Extract the (x, y) coordinate from the center of the cell holding the provided text.  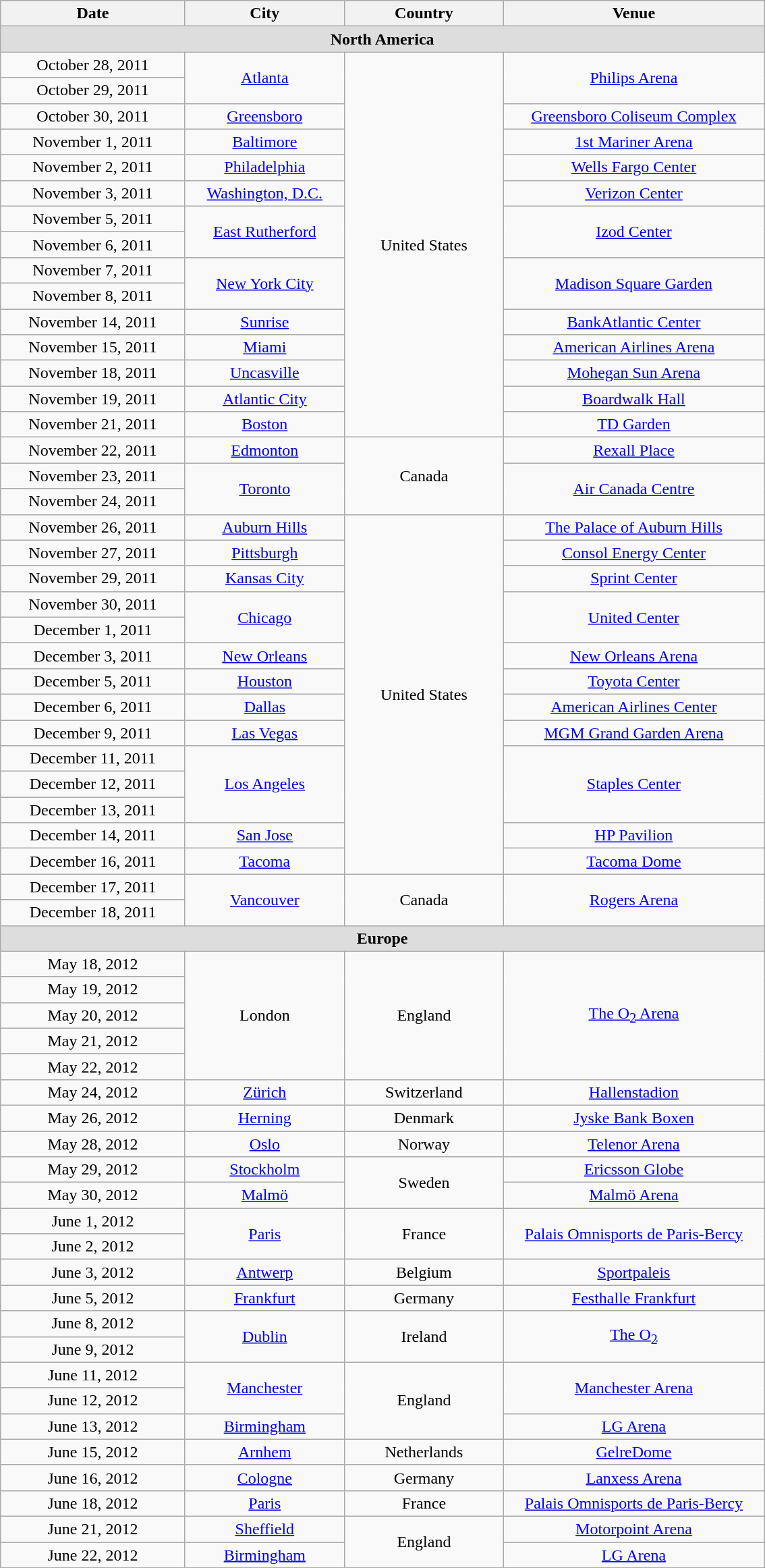
Zürich (264, 1092)
Sheffield (264, 1529)
Air Canada Centre (633, 489)
Consol Energy Center (633, 553)
November 7, 2011 (93, 270)
Antwerp (264, 1272)
Arnhem (264, 1452)
December 14, 2011 (93, 836)
November 24, 2011 (93, 502)
November 1, 2011 (93, 142)
Philips Arena (633, 78)
June 1, 2012 (93, 1221)
May 21, 2012 (93, 1041)
HP Pavilion (633, 836)
Malmö (264, 1195)
New Orleans Arena (633, 655)
November 3, 2011 (93, 193)
May 28, 2012 (93, 1144)
Denmark (424, 1118)
June 8, 2012 (93, 1324)
Venue (633, 13)
Malmö Arena (633, 1195)
June 15, 2012 (93, 1452)
Washington, D.C. (264, 193)
November 18, 2011 (93, 373)
June 9, 2012 (93, 1349)
Baltimore (264, 142)
May 26, 2012 (93, 1118)
December 6, 2011 (93, 707)
November 2, 2011 (93, 167)
May 29, 2012 (93, 1170)
Country (424, 13)
November 14, 2011 (93, 322)
June 16, 2012 (93, 1478)
Oslo (264, 1144)
May 22, 2012 (93, 1066)
Boardwalk Hall (633, 399)
June 3, 2012 (93, 1272)
November 26, 2011 (93, 527)
Telenor Arena (633, 1144)
North America (382, 39)
Kansas City (264, 578)
Ireland (424, 1336)
October 30, 2011 (93, 116)
Netherlands (424, 1452)
United Center (633, 617)
Belgium (424, 1272)
Greensboro (264, 116)
December 1, 2011 (93, 630)
Ericsson Globe (633, 1170)
May 30, 2012 (93, 1195)
December 5, 2011 (93, 681)
Verizon Center (633, 193)
October 29, 2011 (93, 90)
Uncasville (264, 373)
Norway (424, 1144)
November 19, 2011 (93, 399)
City (264, 13)
December 9, 2011 (93, 732)
The O2 (633, 1336)
Boston (264, 425)
Rexall Place (633, 450)
Dublin (264, 1336)
Dallas (264, 707)
Switzerland (424, 1092)
December 3, 2011 (93, 655)
Greensboro Coliseum Complex (633, 116)
June 22, 2012 (93, 1555)
Stockholm (264, 1170)
Houston (264, 681)
June 21, 2012 (93, 1529)
Sprint Center (633, 578)
Manchester (264, 1388)
Manchester Arena (633, 1388)
Toronto (264, 489)
Herning (264, 1118)
Tacoma (264, 861)
May 24, 2012 (93, 1092)
November 29, 2011 (93, 578)
June 12, 2012 (93, 1401)
Lanxess Arena (633, 1478)
November 23, 2011 (93, 476)
East Rutherford (264, 232)
May 18, 2012 (93, 964)
Miami (264, 348)
Frankfurt (264, 1298)
Mohegan Sun Arena (633, 373)
June 5, 2012 (93, 1298)
Europe (382, 938)
New York City (264, 283)
Jyske Bank Boxen (633, 1118)
June 2, 2012 (93, 1247)
Vancouver (264, 900)
December 17, 2011 (93, 887)
Sportpaleis (633, 1272)
May 19, 2012 (93, 990)
November 27, 2011 (93, 553)
December 12, 2011 (93, 784)
Chicago (264, 617)
November 6, 2011 (93, 244)
Pittsburgh (264, 553)
November 21, 2011 (93, 425)
December 13, 2011 (93, 810)
November 8, 2011 (93, 296)
TD Garden (633, 425)
GelreDome (633, 1452)
December 11, 2011 (93, 759)
November 22, 2011 (93, 450)
Sweden (424, 1183)
October 28, 2011 (93, 65)
BankAtlantic Center (633, 322)
Date (93, 13)
December 16, 2011 (93, 861)
Staples Center (633, 784)
Motorpoint Arena (633, 1529)
November 30, 2011 (93, 604)
June 13, 2012 (93, 1426)
Sunrise (264, 322)
December 18, 2011 (93, 913)
June 18, 2012 (93, 1503)
American Airlines Arena (633, 348)
November 15, 2011 (93, 348)
New Orleans (264, 655)
Los Angeles (264, 784)
Izod Center (633, 232)
London (264, 1015)
MGM Grand Garden Arena (633, 732)
The O2 Arena (633, 1015)
Festhalle Frankfurt (633, 1298)
Auburn Hills (264, 527)
Wells Fargo Center (633, 167)
Toyota Center (633, 681)
June 11, 2012 (93, 1375)
Las Vegas (264, 732)
Philadelphia (264, 167)
Tacoma Dome (633, 861)
1st Mariner Arena (633, 142)
San Jose (264, 836)
Rogers Arena (633, 900)
Edmonton (264, 450)
Atlantic City (264, 399)
American Airlines Center (633, 707)
Madison Square Garden (633, 283)
Cologne (264, 1478)
May 20, 2012 (93, 1015)
The Palace of Auburn Hills (633, 527)
Atlanta (264, 78)
Hallenstadion (633, 1092)
November 5, 2011 (93, 219)
